Detect which cell encompasses the target text, then output its (x, y) center coordinate. 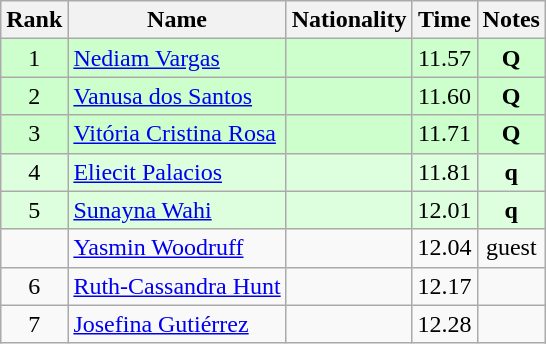
Nediam Vargas (177, 58)
Ruth-Cassandra Hunt (177, 286)
Nationality (349, 20)
5 (34, 210)
Vitória Cristina Rosa (177, 134)
12.17 (444, 286)
Eliecit Palacios (177, 172)
Rank (34, 20)
12.04 (444, 248)
guest (511, 248)
Notes (511, 20)
2 (34, 96)
6 (34, 286)
Yasmin Woodruff (177, 248)
Sunayna Wahi (177, 210)
11.57 (444, 58)
12.28 (444, 324)
Time (444, 20)
11.81 (444, 172)
Vanusa dos Santos (177, 96)
7 (34, 324)
1 (34, 58)
11.60 (444, 96)
11.71 (444, 134)
12.01 (444, 210)
Josefina Gutiérrez (177, 324)
Name (177, 20)
4 (34, 172)
3 (34, 134)
